Output the [x, y] coordinate of the center of the cell containing the given text.  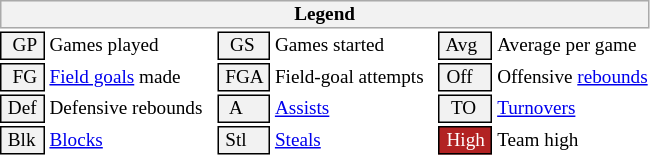
Turnovers [573, 108]
Def [22, 108]
FG [22, 77]
Stl [244, 140]
Games started [354, 46]
Offensive rebounds [573, 77]
Off [466, 77]
Field-goal attempts [354, 77]
Legend [324, 14]
A [244, 108]
GS [244, 46]
Avg [466, 46]
Games played [131, 46]
TO [466, 108]
Team high [573, 140]
Field goals made [131, 77]
Assists [354, 108]
High [466, 140]
Defensive rebounds [131, 108]
FGA [244, 77]
GP [22, 46]
Blocks [131, 140]
Steals [354, 140]
Average per game [573, 46]
Blk [22, 140]
